Find where the given text appears and provide that cell's center as [X, Y] coordinate. 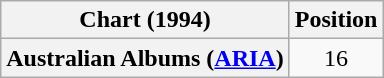
16 [336, 58]
Australian Albums (ARIA) [145, 58]
Position [336, 20]
Chart (1994) [145, 20]
